Determine the (X, Y) coordinate at the center of the cell enclosing the given text.  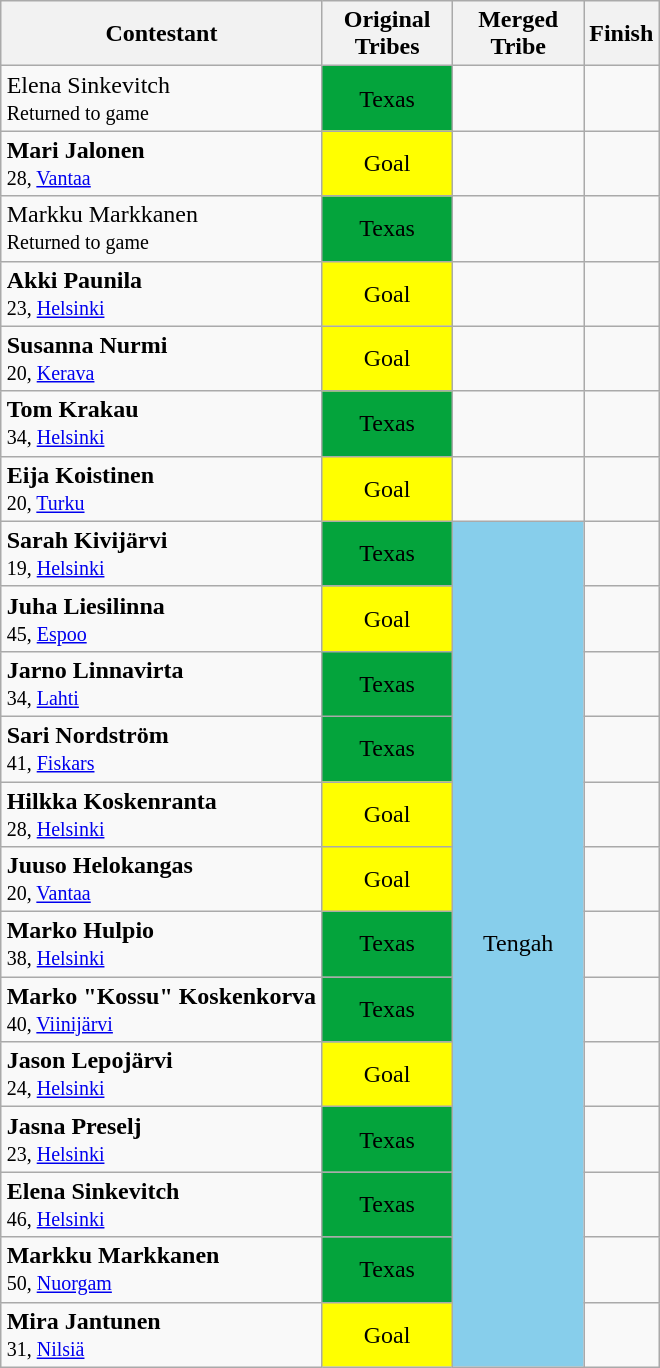
Markku Markkanen50, Nuorgam (161, 1270)
Jason Lepojärvi24, Helsinki (161, 1074)
OriginalTribes (388, 34)
Contestant (161, 34)
Elena SinkevitchReturned to game (161, 98)
Eija Koistinen20, Turku (161, 488)
Juha Liesilinna45, Espoo (161, 618)
Juuso Helokangas20, Vantaa (161, 880)
Sari Nordström41, Fiskars (161, 748)
Marko Hulpio38, Helsinki (161, 944)
MergedTribe (518, 34)
Jasna Preselj23, Helsinki (161, 1140)
Tengah (518, 944)
Susanna Nurmi20, Kerava (161, 358)
Finish (622, 34)
Tom Krakau34, Helsinki (161, 424)
Jarno Linnavirta34, Lahti (161, 684)
Hilkka Koskenranta28, Helsinki (161, 814)
Akki Paunila23, Helsinki (161, 294)
Sarah Kivijärvi19, Helsinki (161, 554)
Mari Jalonen28, Vantaa (161, 164)
Elena Sinkevitch46, Helsinki (161, 1204)
Mira Jantunen31, Nilsiä (161, 1334)
Marko "Kossu" Koskenkorva40, Viinijärvi (161, 1010)
Markku MarkkanenReturned to game (161, 228)
